For the text-containing cell, return its midpoint in (x, y) coordinate format. 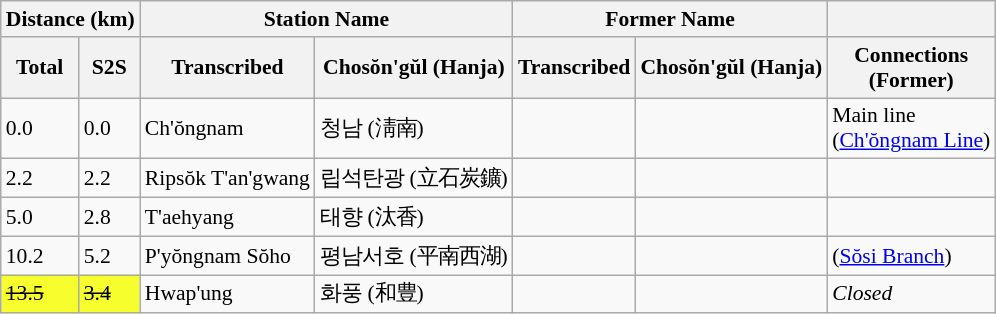
태향 (汰香) (414, 218)
Closed (911, 294)
Ch'ŏngnam (228, 128)
Hwap'ung (228, 294)
립석탄광 (立石炭鑛) (414, 178)
2.8 (110, 218)
Former Name (670, 19)
5.2 (110, 256)
Total (40, 68)
T'aehyang (228, 218)
10.2 (40, 256)
화풍 (和豊) (414, 294)
Connections(Former) (911, 68)
P'yŏngnam Sŏho (228, 256)
5.0 (40, 218)
평남서호 (平南西湖) (414, 256)
청남 (淸南) (414, 128)
(Sŏsi Branch) (911, 256)
Main line(Ch'ŏngnam Line) (911, 128)
Station Name (326, 19)
3.4 (110, 294)
Distance (km) (70, 19)
S2S (110, 68)
Ripsŏk T'an'gwang (228, 178)
13.5 (40, 294)
